Provide the [x, y] coordinate of the cell's center where the given text is located.  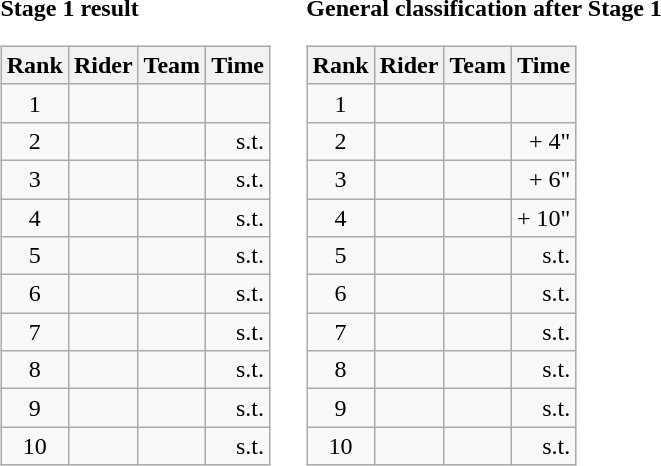
+ 10" [543, 217]
+ 6" [543, 179]
+ 4" [543, 141]
